Pinpoint the cell where the given text exists, returning its [x, y] midpoint coordinate. 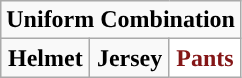
Jersey [130, 58]
Pants [204, 58]
Helmet [46, 58]
Uniform Combination [121, 20]
